Locate the cell with the specified text and output its [x, y] center coordinate. 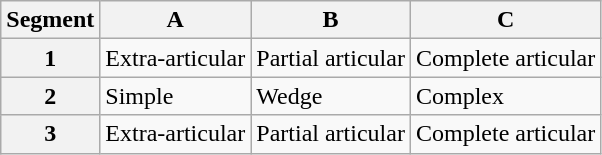
A [176, 20]
B [331, 20]
Complex [505, 96]
3 [50, 134]
Segment [50, 20]
Simple [176, 96]
2 [50, 96]
Wedge [331, 96]
C [505, 20]
1 [50, 58]
